Return the (x, y) coordinate for the center point of the cell that contains the specified text.  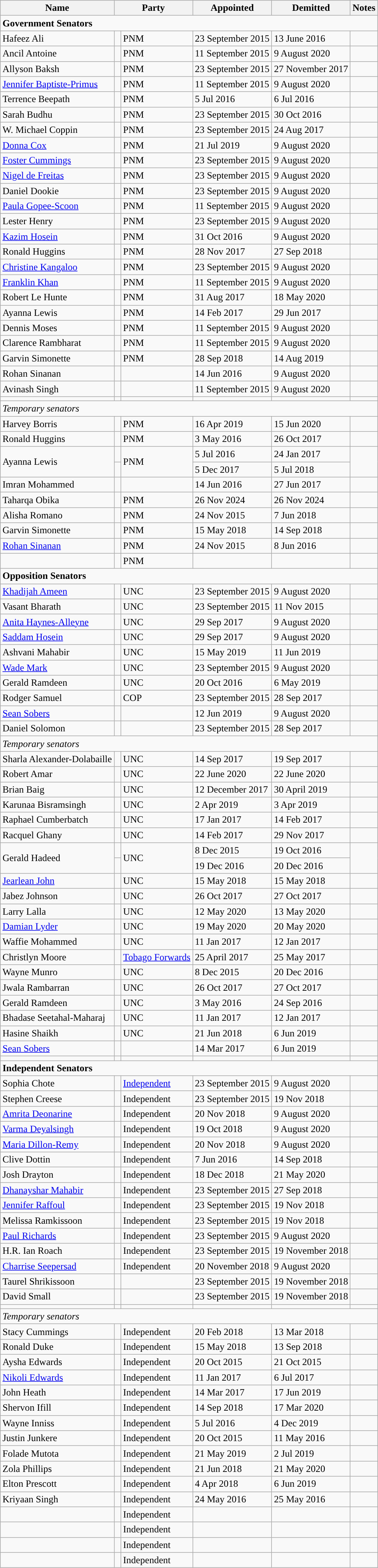
Waffie Mohammed (57, 942)
30 Oct 2016 (311, 114)
8 Jun 2016 (311, 546)
7 Jun 2018 (311, 515)
Avinash Singh (57, 389)
Kazim Hosein (57, 237)
Jearlean John (57, 881)
20 Feb 2018 (232, 1331)
David Small (57, 1297)
12 May 2020 (232, 911)
Government Senators (189, 23)
4 Dec 2019 (311, 1423)
7 Jun 2016 (232, 1160)
13 Sep 2018 (311, 1347)
Donna Cox (57, 145)
Kriyaan Singh (57, 1499)
12 Jun 2019 (232, 713)
Demitted (311, 8)
Hafeez Ali (57, 38)
17 Jan 2017 (232, 820)
COP (157, 698)
Robert Amar (57, 774)
11 Nov 2015 (311, 606)
25 May 2016 (311, 1499)
17 Jun 2019 (311, 1393)
Gerald Hadeed (57, 858)
25 April 2017 (232, 957)
Terrence Beepath (57, 99)
Clarence Rambharat (57, 343)
11 May 2016 (311, 1438)
Nigel de Freitas (57, 175)
29 Nov 2017 (311, 835)
6 May 2019 (311, 683)
31 Oct 2016 (232, 237)
Ancil Antoine (57, 54)
28 Nov 2017 (232, 252)
17 Mar 2020 (311, 1408)
Karunaa Bisramsingh (57, 805)
Opposition Senators (189, 576)
W. Michael Coppin (57, 130)
18 Dec 2018 (232, 1175)
14 Sep 2017 (232, 759)
28 Sep 2018 (232, 358)
4 Apr 2018 (232, 1484)
Independent Senators (189, 1068)
Stephen Creese (57, 1098)
27 Jun 2017 (311, 485)
19 Dec 2016 (232, 865)
Larry Lalla (57, 911)
Damian Lyder (57, 927)
Amrita Deonarine (57, 1114)
Varma Deyalsingh (57, 1129)
Brian Baig (57, 789)
Imran Mohammed (57, 485)
Khadijah Ameen (57, 591)
Nikoli Edwards (57, 1377)
Melissa Ramkissoon (57, 1221)
6 Jul 2017 (311, 1377)
2 Jul 2019 (311, 1454)
20 November 2018 (232, 1266)
27 November 2017 (311, 69)
18 May 2020 (311, 297)
Allyson Baksh (57, 69)
Vasant Bharath (57, 606)
Dennis Moses (57, 328)
Charrise Seepersad (57, 1266)
24 Sep 2016 (311, 1003)
Jwala Rambarran (57, 988)
20 Oct 2016 (232, 683)
Sarah Budhu (57, 114)
Notes (364, 8)
20 May 2020 (311, 927)
Folade Mutota (57, 1454)
5 Dec 2017 (232, 470)
Ronald Duke (57, 1347)
Jabez Johnson (57, 896)
21 Oct 2015 (311, 1362)
Stacy Cummings (57, 1331)
Saddam Hosein (57, 637)
Alisha Romano (57, 515)
Zola Phillips (57, 1469)
24 Aug 2017 (311, 130)
Elton Prescott (57, 1484)
21 Jul 2019 (232, 145)
11 Jun 2019 (311, 652)
Anita Haynes-Alleyne (57, 622)
Sharla Alexander-Dolabaille (57, 759)
14 Aug 2019 (311, 358)
Maria Dillon-Remy (57, 1144)
Justin Junkere (57, 1438)
Raphael Cumberbatch (57, 820)
Wayne Inniss (57, 1423)
24 May 2016 (232, 1499)
Clive Dottin (57, 1160)
19 Oct 2018 (232, 1129)
24 Jan 2017 (311, 454)
5 Jul 2018 (311, 470)
15 May 2019 (232, 652)
13 Mar 2018 (311, 1331)
Ashvani Mahabir (57, 652)
John Heath (57, 1393)
Name (57, 8)
19 May 2020 (232, 927)
12 December 2017 (232, 789)
Bhadase Seetahal-Maharaj (57, 1018)
15 Jun 2020 (311, 424)
13 June 2016 (311, 38)
6 Jul 2016 (311, 99)
Josh Drayton (57, 1175)
Hasine Shaikh (57, 1033)
Rodger Samuel (57, 698)
Sophia Chote (57, 1083)
31 Aug 2017 (232, 297)
Dhanayshar Mahabir (57, 1190)
H.R. Ian Roach (57, 1251)
19 Sep 2017 (311, 759)
Wayne Munro (57, 972)
21 May 2019 (232, 1454)
30 April 2019 (311, 789)
2 Apr 2019 (232, 805)
13 May 2020 (311, 911)
Franklin Khan (57, 282)
19 Oct 2016 (311, 850)
Aysha Edwards (57, 1362)
Christlyn Moore (57, 957)
29 Jun 2017 (311, 313)
Daniel Solomon (57, 729)
Paul Richards (57, 1236)
Lester Henry (57, 221)
Tobago Forwards (157, 957)
16 Apr 2019 (232, 424)
Wade Mark (57, 667)
Foster Cummings (57, 160)
Taurel Shrikissoon (57, 1281)
Daniel Dookie (57, 191)
3 Apr 2019 (311, 805)
Appointed (232, 8)
Party (153, 8)
Paula Gopee-Scoon (57, 206)
Jennifer Baptiste-Primus (57, 84)
Christine Kangaloo (57, 267)
Shervon Ifill (57, 1408)
Taharqa Obika (57, 500)
Harvey Borris (57, 424)
Racquel Ghany (57, 835)
Robert Le Hunte (57, 297)
25 May 2017 (311, 957)
Jennifer Raffoul (57, 1205)
